Capture the cell that displays the provided text and extract its (X, Y) central coordinate. 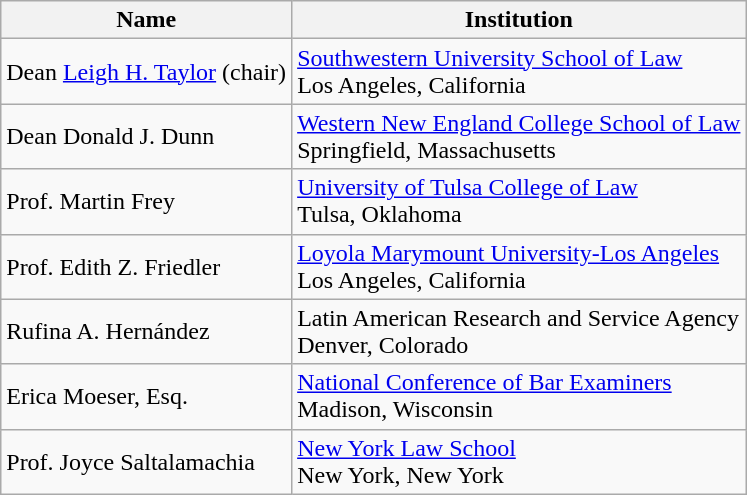
Western New England College School of LawSpringfield, Massachusetts (519, 136)
Southwestern University School of LawLos Angeles, California (519, 72)
Latin American Research and Service AgencyDenver, Colorado (519, 332)
Prof. Edith Z. Friedler (146, 266)
University of Tulsa College of LawTulsa, Oklahoma (519, 202)
Loyola Marymount University-Los AngelesLos Angeles, California (519, 266)
National Conference of Bar ExaminersMadison, Wisconsin (519, 396)
Erica Moeser, Esq. (146, 396)
Name (146, 20)
Dean Donald J. Dunn (146, 136)
Prof. Martin Frey (146, 202)
Rufina A. Hernández (146, 332)
New York Law SchoolNew York, New York (519, 462)
Dean Leigh H. Taylor (chair) (146, 72)
Prof. Joyce Saltalamachia (146, 462)
Institution (519, 20)
